Locate the cell with the specified text and output its [x, y] center coordinate. 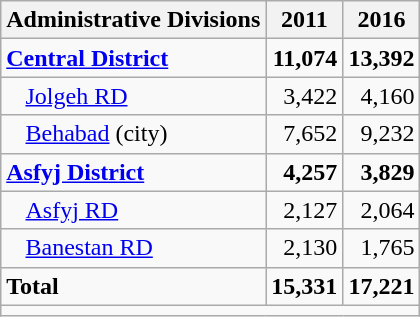
7,652 [304, 134]
2,064 [382, 210]
4,160 [382, 96]
3,829 [382, 172]
2011 [304, 20]
2016 [382, 20]
Central District [134, 58]
Administrative Divisions [134, 20]
2,130 [304, 248]
13,392 [382, 58]
3,422 [304, 96]
Banestan RD [134, 248]
Asfyj RD [134, 210]
9,232 [382, 134]
1,765 [382, 248]
15,331 [304, 286]
Total [134, 286]
Jolgeh RD [134, 96]
4,257 [304, 172]
11,074 [304, 58]
17,221 [382, 286]
Behabad (city) [134, 134]
2,127 [304, 210]
Asfyj District [134, 172]
